Identify which cell holds the provided text, then report its [X, Y] central coordinate. 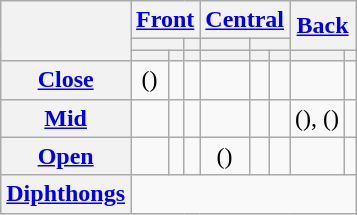
Mid [66, 118]
Open [66, 156]
Diphthongs [66, 194]
Central [245, 20]
Back [323, 26]
Close [66, 80]
(), () [318, 118]
Front [166, 20]
